Extract the (X, Y) coordinate from the center of the cell holding the provided text.  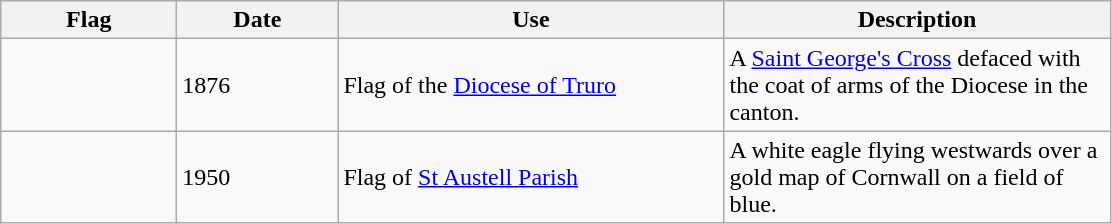
A white eagle flying westwards over a gold map of Cornwall on a field of blue. (917, 177)
1876 (258, 85)
Flag (89, 20)
Description (917, 20)
Flag of St Austell Parish (531, 177)
1950 (258, 177)
Flag of the Diocese of Truro (531, 85)
A Saint George's Cross defaced with the coat of arms of the Diocese in the canton. (917, 85)
Date (258, 20)
Use (531, 20)
